Extract the (X, Y) coordinate from the center of the cell holding the provided text.  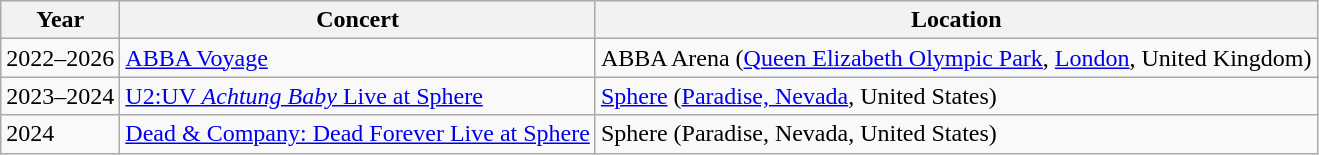
ABBA Voyage (358, 58)
Concert (358, 20)
2023–2024 (60, 96)
Dead & Company: Dead Forever Live at Sphere (358, 134)
Location (956, 20)
Year (60, 20)
U2:UV Achtung Baby Live at Sphere (358, 96)
ABBA Arena (Queen Elizabeth Olympic Park, London, United Kingdom) (956, 58)
2024 (60, 134)
2022–2026 (60, 58)
